Detect which cell encompasses the target text, then output its [X, Y] center coordinate. 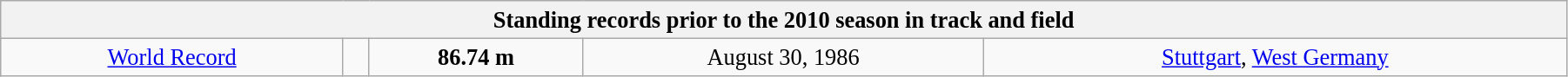
August 30, 1986 [783, 57]
World Record [172, 57]
86.74 m [476, 57]
Stuttgart, West Germany [1275, 57]
Standing records prior to the 2010 season in track and field [784, 19]
